Extract the (x, y) coordinate from the center of the cell holding the provided text.  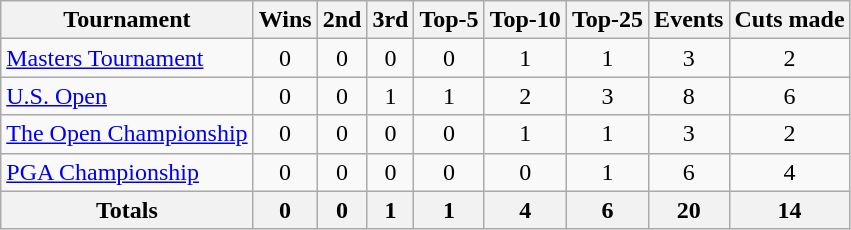
Top-5 (449, 20)
2nd (342, 20)
U.S. Open (127, 96)
3rd (390, 20)
PGA Championship (127, 172)
Top-10 (525, 20)
Cuts made (790, 20)
8 (689, 96)
20 (689, 210)
The Open Championship (127, 134)
14 (790, 210)
Tournament (127, 20)
Top-25 (607, 20)
Events (689, 20)
Totals (127, 210)
Masters Tournament (127, 58)
Wins (285, 20)
